Extract the (X, Y) coordinate from the center of the cell holding the provided text.  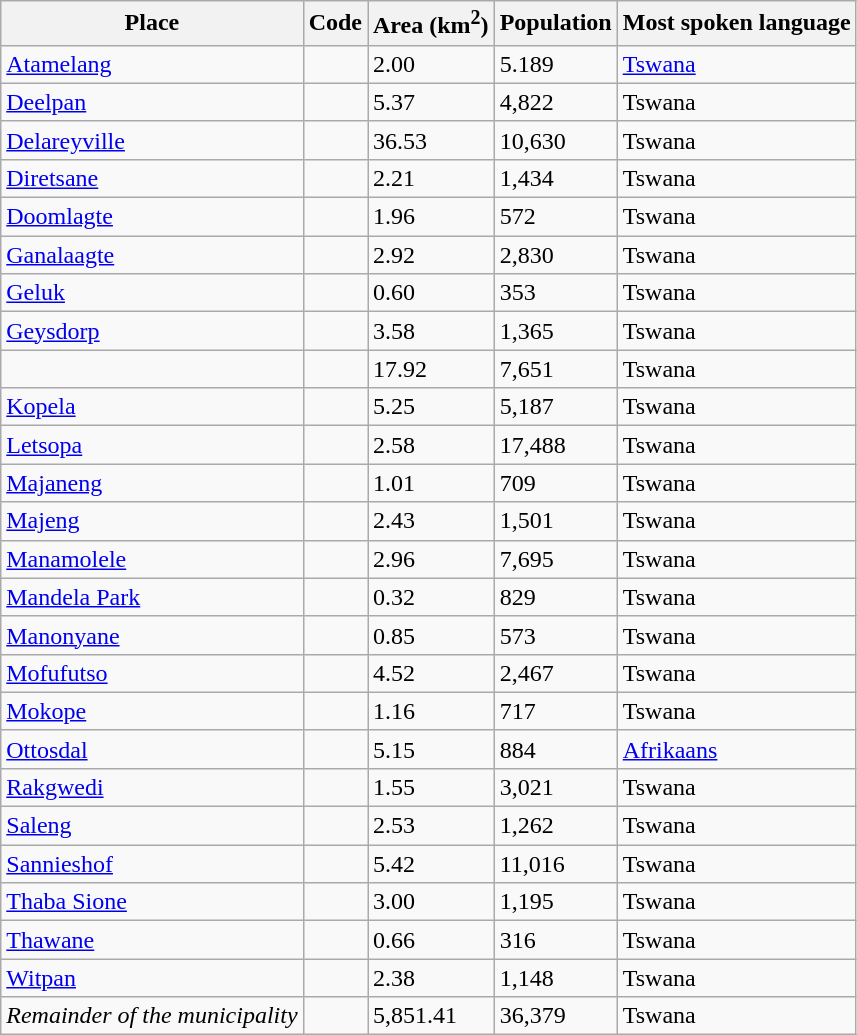
2.43 (432, 521)
Mofufutso (152, 673)
Atamelang (152, 64)
2.58 (432, 445)
Delareyville (152, 140)
2.00 (432, 64)
0.66 (432, 940)
2.38 (432, 978)
5.15 (432, 749)
Manamolele (152, 559)
0.85 (432, 635)
Most spoken language (736, 24)
2,467 (556, 673)
1.01 (432, 483)
Thaba Sione (152, 902)
1,262 (556, 826)
3,021 (556, 787)
5.25 (432, 407)
Thawane (152, 940)
Doomlagte (152, 217)
17.92 (432, 369)
Majeng (152, 521)
1.16 (432, 711)
2,830 (556, 255)
1,434 (556, 178)
17,488 (556, 445)
11,016 (556, 864)
2.96 (432, 559)
Deelpan (152, 102)
Geysdorp (152, 331)
Kopela (152, 407)
829 (556, 597)
4.52 (432, 673)
Diretsane (152, 178)
717 (556, 711)
316 (556, 940)
Ganalaagte (152, 255)
1.55 (432, 787)
5.189 (556, 64)
36,379 (556, 1016)
4,822 (556, 102)
1,148 (556, 978)
1,195 (556, 902)
Witpan (152, 978)
884 (556, 749)
Manonyane (152, 635)
36.53 (432, 140)
5,187 (556, 407)
Majaneng (152, 483)
353 (556, 293)
Saleng (152, 826)
3.58 (432, 331)
2.92 (432, 255)
572 (556, 217)
10,630 (556, 140)
5.42 (432, 864)
Ottosdal (152, 749)
Population (556, 24)
Letsopa (152, 445)
Mandela Park (152, 597)
Sannieshof (152, 864)
1.96 (432, 217)
5,851.41 (432, 1016)
3.00 (432, 902)
Code (335, 24)
Mokope (152, 711)
2.21 (432, 178)
1,365 (556, 331)
0.60 (432, 293)
5.37 (432, 102)
Remainder of the municipality (152, 1016)
Place (152, 24)
Geluk (152, 293)
7,651 (556, 369)
7,695 (556, 559)
0.32 (432, 597)
1,501 (556, 521)
709 (556, 483)
573 (556, 635)
Afrikaans (736, 749)
Area (km2) (432, 24)
Rakgwedi (152, 787)
2.53 (432, 826)
